Pinpoint the cell where the given text exists, returning its (x, y) midpoint coordinate. 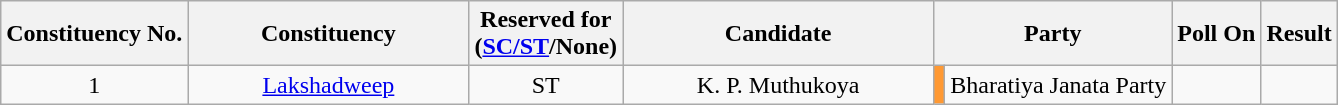
K. P. Muthukoya (778, 85)
Reserved for(SC/ST/None) (546, 34)
Poll On (1216, 34)
Bharatiya Janata Party (1058, 85)
Lakshadweep (328, 85)
Constituency (328, 34)
1 (94, 85)
Candidate (778, 34)
Result (1299, 34)
ST (546, 85)
Party (1053, 34)
Constituency No. (94, 34)
